Capture the cell that displays the provided text and extract its [x, y] central coordinate. 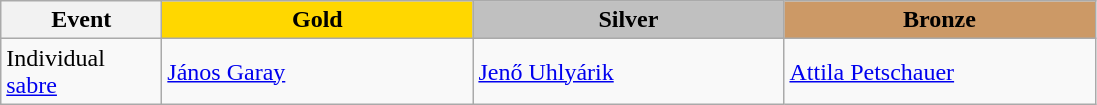
Silver [628, 20]
Bronze [940, 20]
János Garay [318, 72]
Attila Petschauer [940, 72]
Event [82, 20]
Gold [318, 20]
Individual sabre [82, 72]
Jenő Uhlyárik [628, 72]
